Find where the given text appears and provide that cell's center as [x, y] coordinate. 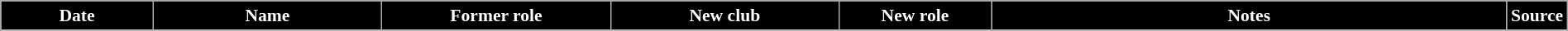
New role [915, 15]
Date [78, 15]
Source [1537, 15]
Former role [496, 15]
Name [267, 15]
New club [724, 15]
Notes [1249, 15]
